Return [X, Y] of the center of cell containing provided text 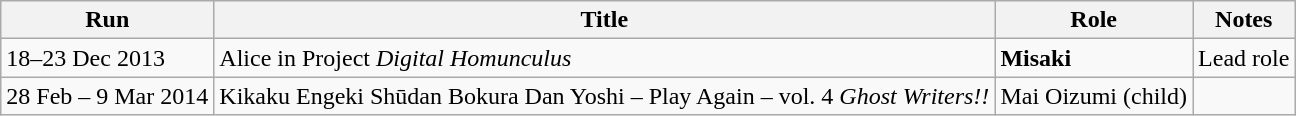
Role [1094, 20]
18–23 Dec 2013 [108, 58]
Lead role [1244, 58]
Misaki [1094, 58]
Run [108, 20]
Title [604, 20]
28 Feb – 9 Mar 2014 [108, 96]
Notes [1244, 20]
Kikaku Engeki Shūdan Bokura Dan Yoshi – Play Again – vol. 4 Ghost Writers!! [604, 96]
Alice in Project Digital Homunculus [604, 58]
Mai Oizumi (child) [1094, 96]
